Capture the cell that displays the provided text and extract its (x, y) central coordinate. 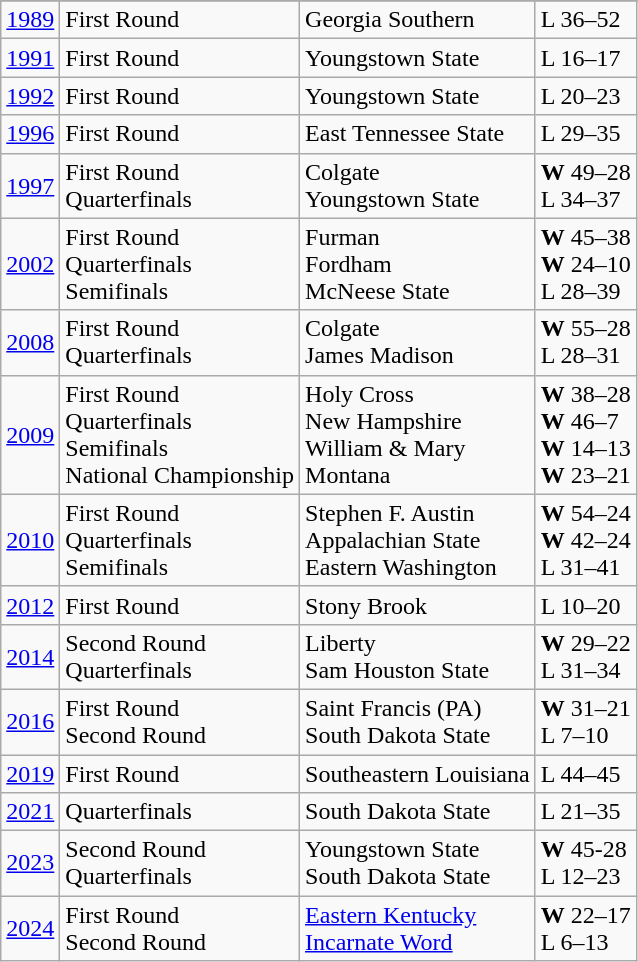
2016 (30, 722)
1989 (30, 20)
2014 (30, 656)
2009 (30, 434)
W 45-28L 12–23 (586, 864)
W 54–24W 42–24L 31–41 (586, 540)
L 21–35 (586, 812)
1991 (30, 58)
1992 (30, 96)
South Dakota State (418, 812)
2024 (30, 928)
2021 (30, 812)
Stephen F. AustinAppalachian StateEastern Washington (418, 540)
Youngstown StateSouth Dakota State (418, 864)
1997 (30, 186)
L 10–20 (586, 605)
2008 (30, 342)
L 29–35 (586, 134)
East Tennessee State (418, 134)
L 20–23 (586, 96)
W 45–38W 24–10L 28–39 (586, 264)
2023 (30, 864)
Georgia Southern (418, 20)
ColgateJames Madison (418, 342)
W 38–28W 46–7W 14–13W 23–21 (586, 434)
Eastern KentuckyIncarnate Word (418, 928)
W 49–28L 34–37 (586, 186)
W 29–22L 31–34 (586, 656)
W 55–28L 28–31 (586, 342)
2019 (30, 773)
W 31–21 L 7–10 (586, 722)
Quarterfinals (180, 812)
2010 (30, 540)
2012 (30, 605)
Southeastern Louisiana (418, 773)
FurmanFordhamMcNeese State (418, 264)
ColgateYoungstown State (418, 186)
1996 (30, 134)
L 16–17 (586, 58)
2002 (30, 264)
First RoundQuarterfinalsSemifinalsNational Championship (180, 434)
Holy CrossNew HampshireWilliam & MaryMontana (418, 434)
L 44–45 (586, 773)
W 22–17L 6–13 (586, 928)
L 36–52 (586, 20)
Stony Brook (418, 605)
LibertySam Houston State (418, 656)
Saint Francis (PA)South Dakota State (418, 722)
